Search for the cell housing the specified text and yield its (X, Y) center coordinate. 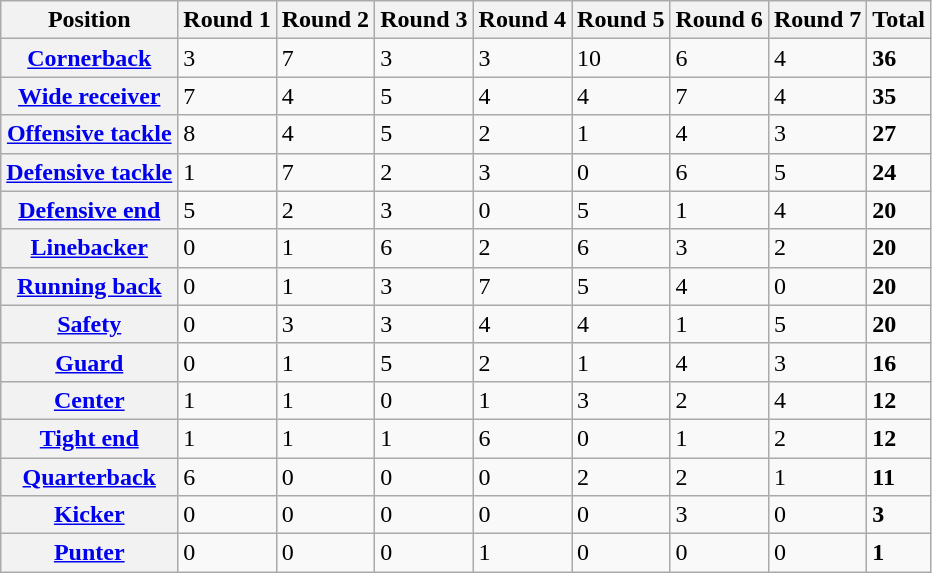
Round 4 (522, 20)
Cornerback (90, 58)
Defensive tackle (90, 172)
Quarterback (90, 477)
Running back (90, 286)
Kicker (90, 515)
36 (899, 58)
8 (227, 134)
11 (899, 477)
27 (899, 134)
Safety (90, 324)
24 (899, 172)
10 (621, 58)
Position (90, 20)
35 (899, 96)
Total (899, 20)
Guard (90, 362)
16 (899, 362)
Round 1 (227, 20)
Round 2 (325, 20)
Round 5 (621, 20)
Center (90, 400)
Round 6 (719, 20)
Tight end (90, 438)
Offensive tackle (90, 134)
Round 7 (817, 20)
Linebacker (90, 248)
Wide receiver (90, 96)
Defensive end (90, 210)
Punter (90, 553)
Round 3 (424, 20)
